Return the [x, y] coordinate for the center point of the cell that contains the specified text.  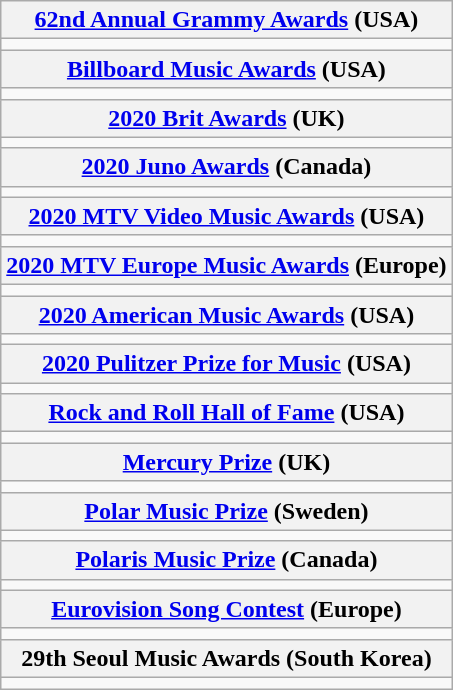
Rock and Roll Hall of Fame (USA) [226, 413]
Mercury Prize (UK) [226, 462]
Eurovision Song Contest (Europe) [226, 609]
2020 MTV Video Music Awards (USA) [226, 216]
Polar Music Prize (Sweden) [226, 511]
2020 MTV Europe Music Awards (Europe) [226, 265]
29th Seoul Music Awards (South Korea) [226, 658]
2020 American Music Awards (USA) [226, 315]
2020 Pulitzer Prize for Music (USA) [226, 364]
62nd Annual Grammy Awards (USA) [226, 20]
Billboard Music Awards (USA) [226, 69]
Polaris Music Prize (Canada) [226, 560]
2020 Juno Awards (Canada) [226, 167]
2020 Brit Awards (UK) [226, 118]
